Extract the [x, y] coordinate from the center of the cell holding the provided text.  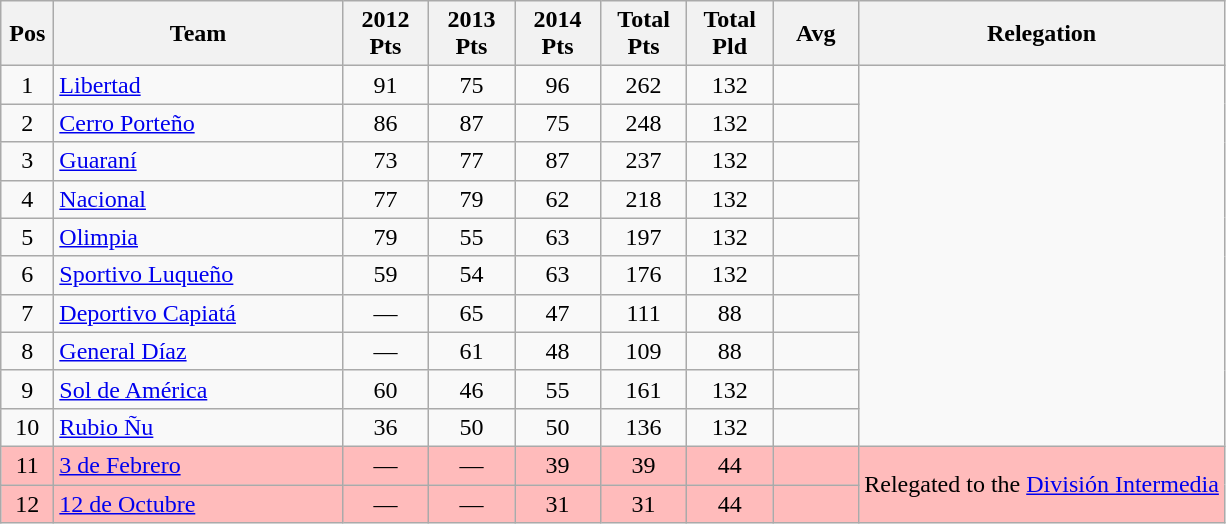
3 de Febrero [198, 465]
2014Pts [557, 34]
176 [644, 275]
218 [644, 199]
197 [644, 237]
Sportivo Luqueño [198, 275]
73 [385, 161]
Team [198, 34]
54 [471, 275]
9 [28, 389]
8 [28, 351]
2 [28, 123]
109 [644, 351]
161 [644, 389]
111 [644, 313]
Libertad [198, 85]
Relegated to the División Intermedia [1042, 484]
Pos [28, 34]
11 [28, 465]
3 [28, 161]
60 [385, 389]
Avg [816, 34]
5 [28, 237]
12 [28, 503]
TotalPld [730, 34]
Olimpia [198, 237]
Relegation [1042, 34]
136 [644, 427]
Deportivo Capiatá [198, 313]
96 [557, 85]
47 [557, 313]
7 [28, 313]
1 [28, 85]
4 [28, 199]
91 [385, 85]
48 [557, 351]
46 [471, 389]
Guaraní [198, 161]
65 [471, 313]
86 [385, 123]
2012Pts [385, 34]
62 [557, 199]
262 [644, 85]
12 de Octubre [198, 503]
General Díaz [198, 351]
248 [644, 123]
Rubio Ñu [198, 427]
TotalPts [644, 34]
Sol de América [198, 389]
36 [385, 427]
Nacional [198, 199]
61 [471, 351]
59 [385, 275]
10 [28, 427]
237 [644, 161]
Cerro Porteño [198, 123]
2013Pts [471, 34]
6 [28, 275]
